Return (x, y) of the center of cell containing provided text 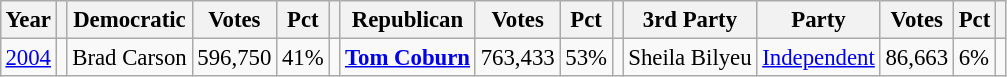
53% (586, 57)
Year (28, 20)
Tom Coburn (408, 57)
41% (303, 57)
Republican (408, 20)
Brad Carson (130, 57)
6% (974, 57)
Party (818, 20)
Sheila Bilyeu (690, 57)
763,433 (518, 57)
Independent (818, 57)
Democratic (130, 20)
86,663 (916, 57)
3rd Party (690, 20)
596,750 (234, 57)
2004 (28, 57)
